Output the [X, Y] coordinate of the center of the cell containing the given text.  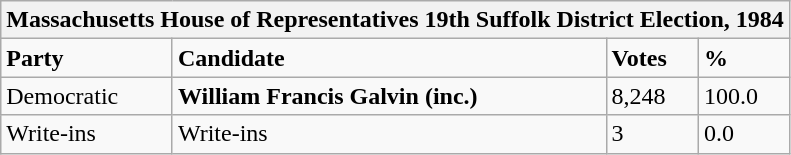
Votes [652, 58]
William Francis Galvin (inc.) [389, 96]
8,248 [652, 96]
% [744, 58]
3 [652, 134]
Massachusetts House of Representatives 19th Suffolk District Election, 1984 [396, 20]
100.0 [744, 96]
Party [87, 58]
0.0 [744, 134]
Candidate [389, 58]
Democratic [87, 96]
